Locate the cell with the specified text and output its [X, Y] center coordinate. 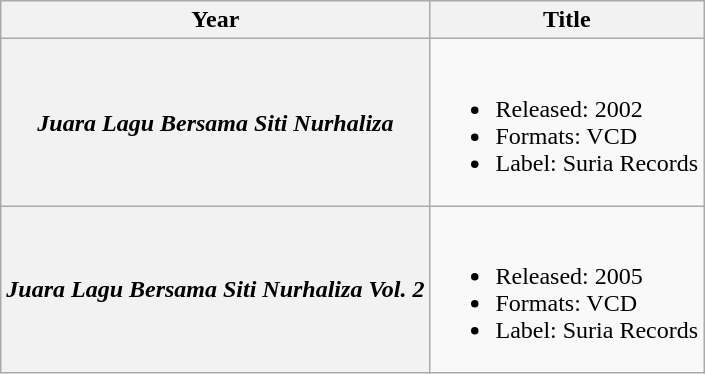
Juara Lagu Bersama Siti Nurhaliza [216, 122]
Year [216, 20]
Juara Lagu Bersama Siti Nurhaliza Vol. 2 [216, 290]
Released: 2002Formats: VCDLabel: Suria Records [567, 122]
Title [567, 20]
Released: 2005Formats: VCDLabel: Suria Records [567, 290]
